Pinpoint the cell where the given text exists, returning its [x, y] midpoint coordinate. 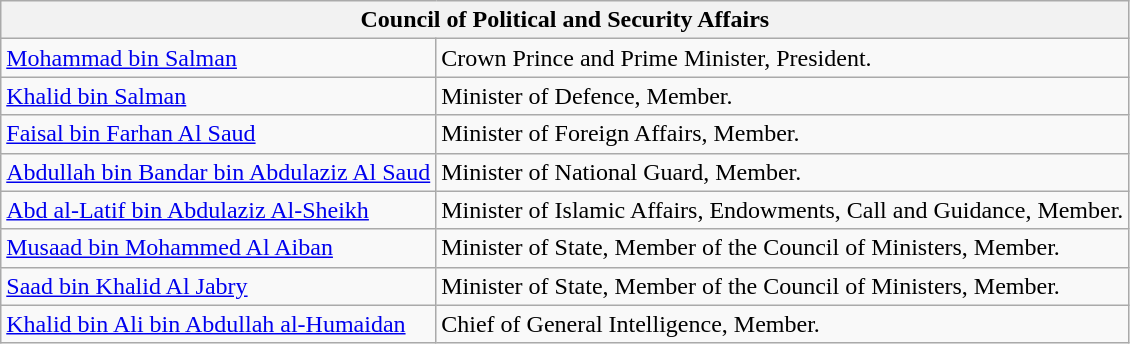
Khalid bin Ali bin Abdullah al-Humaidan [218, 324]
Mohammad bin Salman [218, 58]
Khalid bin Salman [218, 96]
Council of Political and Security Affairs [565, 20]
Abdullah bin Bandar bin Abdulaziz Al Saud [218, 172]
Musaad bin Mohammed Al Aiban [218, 248]
Minister of Defence, Member. [782, 96]
Faisal bin Farhan Al Saud [218, 134]
Minister of Foreign Affairs, Member. [782, 134]
Minister of National Guard, Member. [782, 172]
Crown Prince and Prime Minister, President. [782, 58]
Chief of General Intelligence, Member. [782, 324]
Saad bin Khalid Al Jabry [218, 286]
Minister of Islamic Affairs, Endowments, Call and Guidance, Member. [782, 210]
Abd al-Latif bin Abdulaziz Al-Sheikh [218, 210]
